Search for the cell housing the specified text and yield its (x, y) center coordinate. 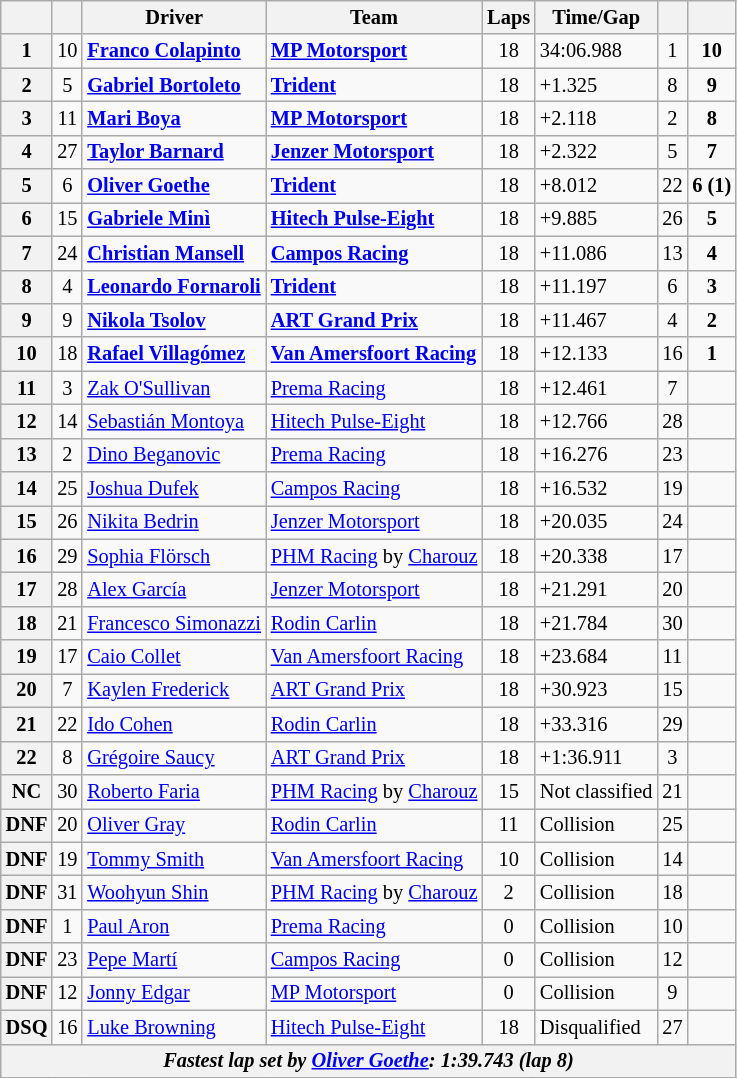
+11.086 (596, 253)
Mari Boya (174, 118)
+21.784 (596, 623)
Disqualified (596, 1027)
Team (374, 17)
Oliver Gray (174, 825)
+1.325 (596, 85)
Francesco Simonazzi (174, 623)
Roberto Faria (174, 791)
+12.133 (596, 354)
+20.338 (596, 556)
Franco Colapinto (174, 51)
Tommy Smith (174, 859)
Rafael Villagómez (174, 354)
+1:36.911 (596, 758)
34:06.988 (596, 51)
NC (27, 791)
Nikita Bedrin (174, 522)
Dino Beganovic (174, 455)
+2.118 (596, 118)
Luke Browning (174, 1027)
Nikola Tsolov (174, 320)
+21.291 (596, 589)
Fastest lap set by Oliver Goethe: 1:39.743 (lap 8) (368, 1061)
31 (67, 892)
6 (1) (712, 186)
Oliver Goethe (174, 186)
Grégoire Saucy (174, 758)
Alex García (174, 589)
Laps (508, 17)
+30.923 (596, 690)
+11.197 (596, 287)
+12.766 (596, 421)
Paul Aron (174, 926)
+2.322 (596, 152)
+16.276 (596, 455)
Sophia Flörsch (174, 556)
Ido Cohen (174, 724)
Pepe Martí (174, 960)
Caio Collet (174, 657)
Zak O'Sullivan (174, 388)
+23.684 (596, 657)
Kaylen Frederick (174, 690)
+20.035 (596, 522)
+11.467 (596, 320)
Not classified (596, 791)
Time/Gap (596, 17)
Taylor Barnard (174, 152)
+16.532 (596, 489)
Joshua Dufek (174, 489)
+8.012 (596, 186)
Jonny Edgar (174, 993)
DSQ (27, 1027)
Woohyun Shin (174, 892)
+33.316 (596, 724)
Driver (174, 17)
Gabriel Bortoleto (174, 85)
Sebastián Montoya (174, 421)
Leonardo Fornaroli (174, 287)
+12.461 (596, 388)
+9.885 (596, 219)
Gabriele Minì (174, 219)
Christian Mansell (174, 253)
